From the cell containing the given text, extract its center point as [X, Y] coordinate. 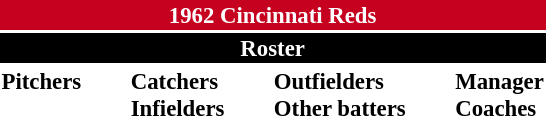
Roster [272, 48]
1962 Cincinnati Reds [272, 15]
